Pinpoint the cell where the given text exists, returning its [x, y] midpoint coordinate. 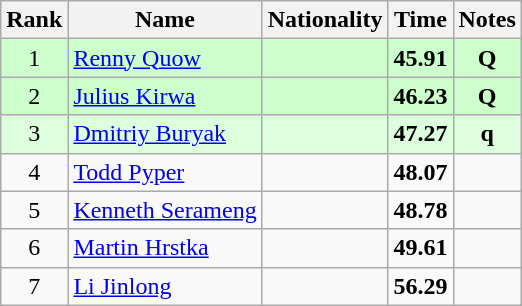
48.78 [420, 210]
Renny Quow [165, 58]
49.61 [420, 248]
Nationality [325, 20]
2 [34, 96]
7 [34, 286]
Julius Kirwa [165, 96]
56.29 [420, 286]
3 [34, 134]
1 [34, 58]
Dmitriy Buryak [165, 134]
5 [34, 210]
Name [165, 20]
Li Jinlong [165, 286]
48.07 [420, 172]
46.23 [420, 96]
6 [34, 248]
Kenneth Serameng [165, 210]
45.91 [420, 58]
4 [34, 172]
q [487, 134]
Time [420, 20]
Martin Hrstka [165, 248]
Todd Pyper [165, 172]
Rank [34, 20]
Notes [487, 20]
47.27 [420, 134]
